Provide the [x, y] coordinate of the cell's center where the given text is located.  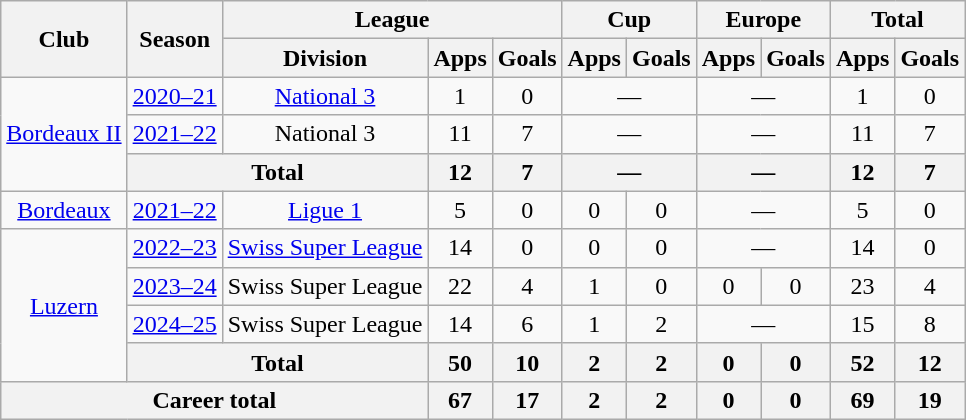
2020–21 [174, 96]
Cup [629, 20]
22 [460, 286]
2022–23 [174, 248]
Career total [214, 400]
League [392, 20]
Luzern [64, 305]
Bordeaux [64, 210]
15 [862, 324]
23 [862, 286]
Division [325, 58]
8 [930, 324]
Club [64, 39]
2024–25 [174, 324]
Season [174, 39]
2023–24 [174, 286]
50 [460, 362]
69 [862, 400]
52 [862, 362]
Ligue 1 [325, 210]
19 [930, 400]
67 [460, 400]
Bordeaux II [64, 134]
6 [527, 324]
Europe [763, 20]
10 [527, 362]
17 [527, 400]
